Return the [x, y] coordinate for the center point of the cell that contains the specified text.  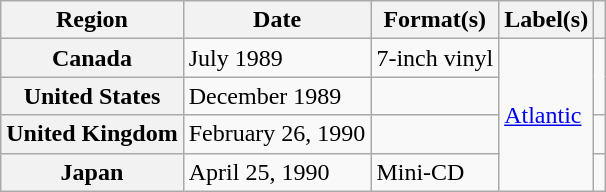
7-inch vinyl [435, 58]
Date [277, 20]
Japan [92, 172]
July 1989 [277, 58]
Label(s) [546, 20]
Mini-CD [435, 172]
February 26, 1990 [277, 134]
Atlantic [546, 115]
Canada [92, 58]
United States [92, 96]
Format(s) [435, 20]
April 25, 1990 [277, 172]
Region [92, 20]
December 1989 [277, 96]
United Kingdom [92, 134]
